For the text-containing cell, return its midpoint in [X, Y] coordinate format. 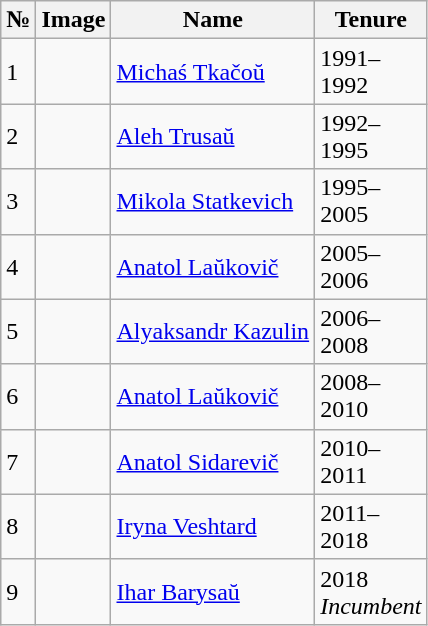
2005–2006 [371, 266]
Anatol Sidarevič [213, 462]
2010–2011 [371, 462]
№ [18, 20]
1 [18, 72]
5 [18, 332]
Alyaksandr Kazulin [213, 332]
2 [18, 136]
4 [18, 266]
Michaś Tkačoŭ [213, 72]
9 [18, 592]
2008–2010 [371, 396]
1991–1992 [371, 72]
Mikola Statkevich [213, 202]
3 [18, 202]
Aleh Trusaŭ [213, 136]
7 [18, 462]
Tenure [371, 20]
6 [18, 396]
2018Incumbent [371, 592]
8 [18, 526]
1995–2005 [371, 202]
Iryna Veshtard [213, 526]
Image [74, 20]
Ihar Barysaŭ [213, 592]
1992–1995 [371, 136]
Name [213, 20]
2011–2018 [371, 526]
2006–2008 [371, 332]
